Scan for the cell matching the given text and deliver its (x, y) coordinate at center. 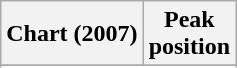
Chart (2007) (72, 34)
Peakposition (189, 34)
